Find where the given text appears and provide that cell's center as [X, Y] coordinate. 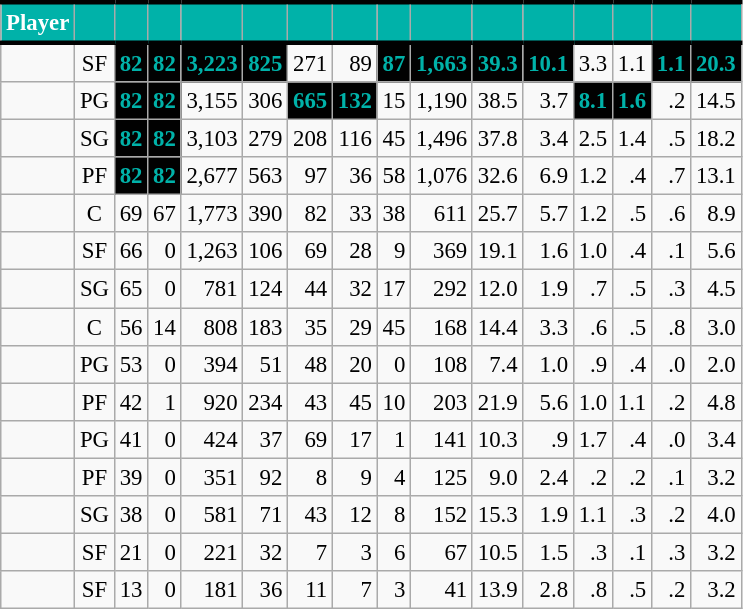
1,773 [212, 214]
18.2 [716, 139]
13 [130, 590]
292 [442, 289]
15 [394, 101]
92 [266, 477]
306 [266, 101]
3,155 [212, 101]
51 [266, 364]
6.9 [548, 176]
10.5 [497, 552]
2.5 [592, 139]
9.0 [497, 477]
2.8 [548, 590]
424 [212, 439]
20.3 [716, 62]
42 [130, 402]
8.1 [592, 101]
3.0 [716, 327]
14 [164, 327]
781 [212, 289]
5.7 [548, 214]
29 [354, 327]
116 [354, 139]
21 [130, 552]
15.3 [497, 515]
825 [266, 62]
1.7 [592, 439]
808 [212, 327]
208 [310, 139]
279 [266, 139]
97 [310, 176]
168 [442, 327]
56 [130, 327]
11 [310, 590]
6 [394, 552]
89 [354, 62]
32.6 [497, 176]
71 [266, 515]
390 [266, 214]
4.8 [716, 402]
13.9 [497, 590]
25.7 [497, 214]
4 [394, 477]
14.4 [497, 327]
611 [442, 214]
53 [130, 364]
141 [442, 439]
58 [394, 176]
665 [310, 101]
132 [354, 101]
2,677 [212, 176]
3,223 [212, 62]
66 [130, 251]
221 [212, 552]
1,076 [442, 176]
Player [38, 22]
48 [310, 364]
39 [130, 477]
369 [442, 251]
21.9 [497, 402]
351 [212, 477]
14.5 [716, 101]
4.0 [716, 515]
183 [266, 327]
920 [212, 402]
4.5 [716, 289]
125 [442, 477]
37.8 [497, 139]
12.0 [497, 289]
1,190 [442, 101]
3,103 [212, 139]
19.1 [497, 251]
234 [266, 402]
13.1 [716, 176]
65 [130, 289]
1,496 [442, 139]
3.7 [548, 101]
28 [354, 251]
10.1 [548, 62]
37 [266, 439]
10.3 [497, 439]
12 [354, 515]
2.4 [548, 477]
394 [212, 364]
20 [354, 364]
35 [310, 327]
44 [310, 289]
581 [212, 515]
203 [442, 402]
1,663 [442, 62]
563 [266, 176]
2.0 [716, 364]
87 [394, 62]
33 [354, 214]
271 [310, 62]
1.4 [632, 139]
106 [266, 251]
7.4 [497, 364]
38.5 [497, 101]
39.3 [497, 62]
124 [266, 289]
10 [394, 402]
8.9 [716, 214]
181 [212, 590]
1,263 [212, 251]
108 [442, 364]
152 [442, 515]
1.5 [548, 552]
